Return the [X, Y] coordinate for the center point of the cell that contains the specified text.  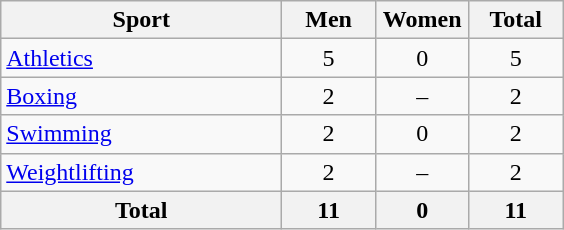
Boxing [142, 96]
Women [422, 20]
Sport [142, 20]
Athletics [142, 58]
Swimming [142, 134]
Men [329, 20]
Weightlifting [142, 172]
